Capture the cell that displays the provided text and extract its [X, Y] central coordinate. 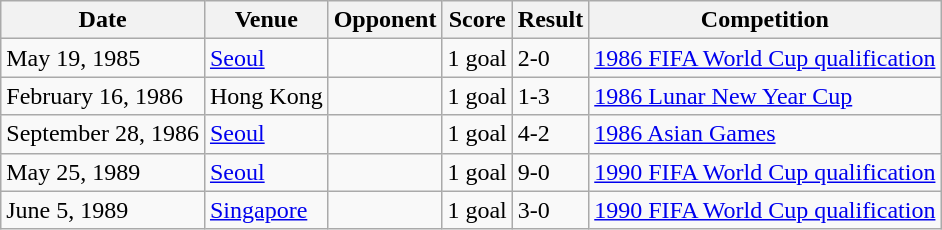
Result [550, 20]
Hong Kong [266, 96]
May 25, 1989 [103, 172]
Singapore [266, 210]
May 19, 1985 [103, 58]
4-2 [550, 134]
9-0 [550, 172]
2-0 [550, 58]
Opponent [385, 20]
Competition [765, 20]
February 16, 1986 [103, 96]
September 28, 1986 [103, 134]
1986 Lunar New Year Cup [765, 96]
1986 FIFA World Cup qualification [765, 58]
Venue [266, 20]
June 5, 1989 [103, 210]
Date [103, 20]
1986 Asian Games [765, 134]
3-0 [550, 210]
1-3 [550, 96]
Score [477, 20]
